Search for the cell housing the specified text and yield its (X, Y) center coordinate. 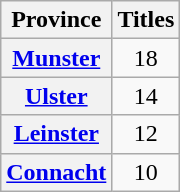
Titles (146, 20)
18 (146, 58)
10 (146, 172)
12 (146, 134)
Munster (56, 58)
Ulster (56, 96)
14 (146, 96)
Leinster (56, 134)
Connacht (56, 172)
Province (56, 20)
